Locate the cell with the specified text and output its [X, Y] center coordinate. 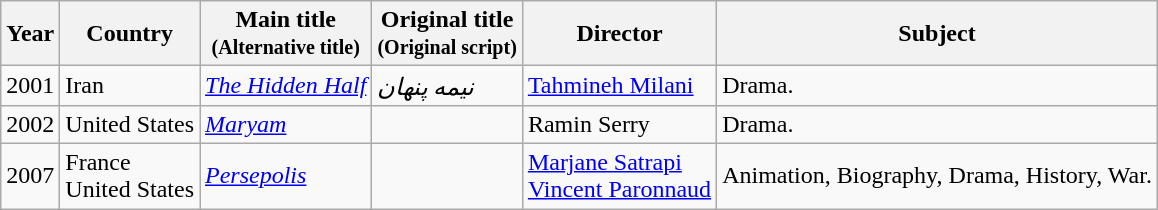
United States [130, 124]
Maryam [286, 124]
FranceUnited States [130, 176]
Country [130, 34]
Ramin Serry [619, 124]
Marjane SatrapiVincent Paronnaud [619, 176]
2001 [30, 86]
The Hidden Half [286, 86]
Year [30, 34]
Subject [938, 34]
Iran [130, 86]
Tahmineh Milani [619, 86]
Persepolis [286, 176]
2007 [30, 176]
2002 [30, 124]
نيمه پنهان [447, 86]
Original title(Original script) [447, 34]
Director [619, 34]
Main title(Alternative title) [286, 34]
Animation, Biography, Drama, History, War. [938, 176]
